Detect which cell encompasses the target text, then output its [X, Y] center coordinate. 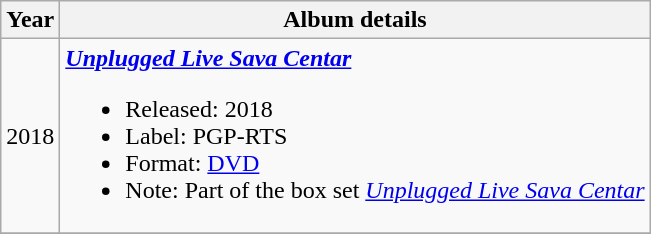
Unplugged Live Sava CentarReleased: 2018Label: PGP-RTSFormat: DVDNote: Part of the box set Unplugged Live Sava Centar [355, 136]
Year [30, 20]
Album details [355, 20]
2018 [30, 136]
